Detect which cell encompasses the target text, then output its [x, y] center coordinate. 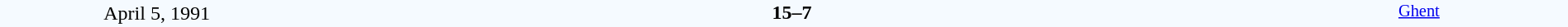
April 5, 1991 [157, 13]
15–7 [791, 12]
Ghent [1419, 13]
